Search for the cell housing the specified text and yield its [X, Y] center coordinate. 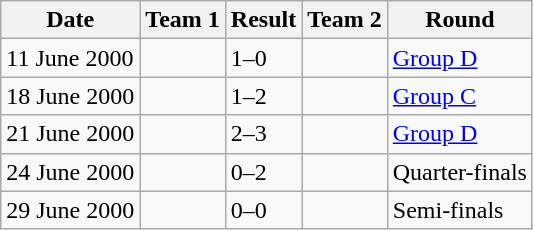
Team 1 [183, 20]
0–0 [263, 210]
1–2 [263, 96]
0–2 [263, 172]
18 June 2000 [70, 96]
2–3 [263, 134]
21 June 2000 [70, 134]
Round [460, 20]
Semi-finals [460, 210]
24 June 2000 [70, 172]
29 June 2000 [70, 210]
11 June 2000 [70, 58]
Team 2 [345, 20]
Group C [460, 96]
1–0 [263, 58]
Date [70, 20]
Quarter-finals [460, 172]
Result [263, 20]
